Pinpoint the cell where the given text exists, returning its [X, Y] midpoint coordinate. 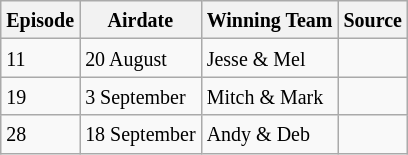
Episode [40, 20]
28 [40, 134]
Jesse & Mel [270, 58]
11 [40, 58]
Airdate [141, 20]
Winning Team [270, 20]
Andy & Deb [270, 134]
3 September [141, 96]
19 [40, 96]
Source [373, 20]
Mitch & Mark [270, 96]
20 August [141, 58]
18 September [141, 134]
